Provide the (x, y) coordinate of the cell's center where the given text is located.  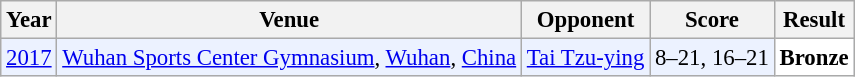
2017 (29, 58)
Bronze (814, 58)
Wuhan Sports Center Gymnasium, Wuhan, China (290, 58)
8–21, 16–21 (712, 58)
Venue (290, 20)
Score (712, 20)
Result (814, 20)
Tai Tzu-ying (585, 58)
Year (29, 20)
Opponent (585, 20)
